Capture the cell that displays the provided text and extract its [X, Y] central coordinate. 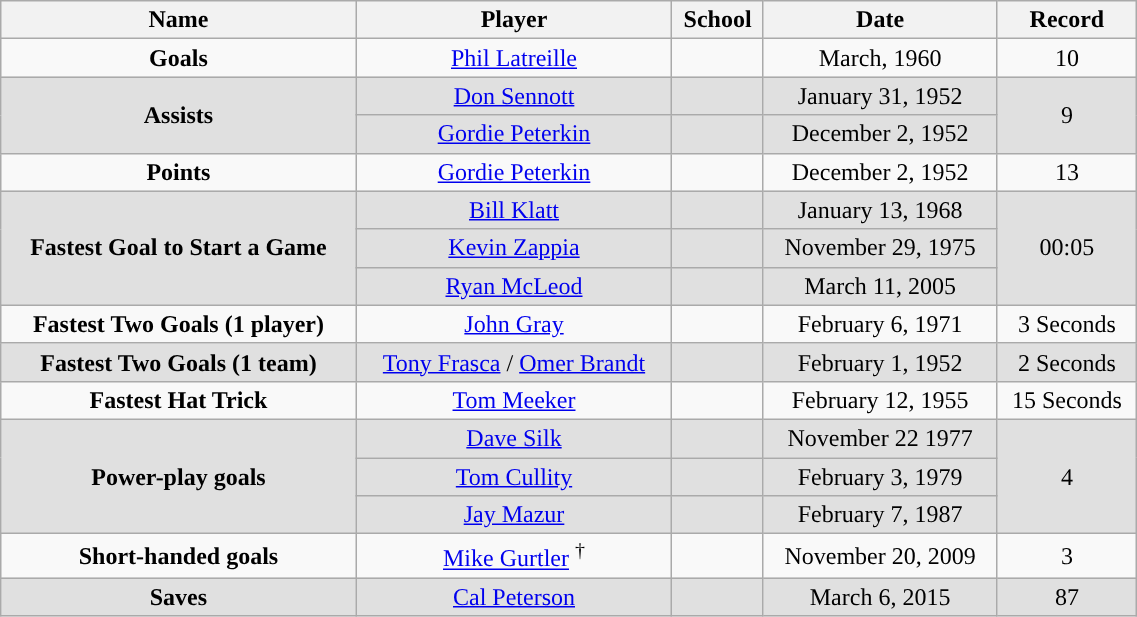
Record [1067, 20]
February 7, 1987 [880, 515]
2 Seconds [1067, 362]
Points [178, 172]
Fastest Two Goals (1 player) [178, 324]
Mike Gurtler † [514, 556]
Saves [178, 597]
Assists [178, 115]
January 13, 1968 [880, 210]
Tom Cullity [514, 477]
Fastest Goal to Start a Game [178, 248]
10 [1067, 58]
Tom Meeker [514, 400]
February 6, 1971 [880, 324]
9 [1067, 115]
15 Seconds [1067, 400]
February 1, 1952 [880, 362]
January 31, 1952 [880, 96]
4 [1067, 476]
Bill Klatt [514, 210]
00:05 [1067, 248]
March 11, 2005 [880, 286]
November 29, 1975 [880, 248]
Goals [178, 58]
February 12, 1955 [880, 400]
School [718, 20]
November 20, 2009 [880, 556]
Date [880, 20]
Dave Silk [514, 438]
Don Sennott [514, 96]
13 [1067, 172]
Fastest Two Goals (1 team) [178, 362]
Tony Frasca / Omer Brandt [514, 362]
John Gray [514, 324]
Power-play goals [178, 476]
3 [1067, 556]
Ryan McLeod [514, 286]
Fastest Hat Trick [178, 400]
Phil Latreille [514, 58]
Kevin Zappia [514, 248]
Name [178, 20]
3 Seconds [1067, 324]
November 22 1977 [880, 438]
March 6, 2015 [880, 597]
February 3, 1979 [880, 477]
Jay Mazur [514, 515]
March, 1960 [880, 58]
Cal Peterson [514, 597]
Short-handed goals [178, 556]
Player [514, 20]
87 [1067, 597]
